Search for the cell housing the specified text and yield its (X, Y) center coordinate. 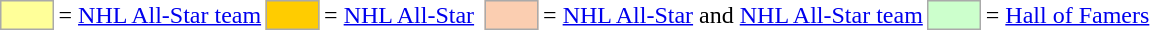
= NHL All-Star team (160, 15)
= NHL All-Star and NHL All-Star team (734, 15)
= NHL All-Star (400, 15)
